Determine the (X, Y) coordinate at the center of the cell enclosing the given text.  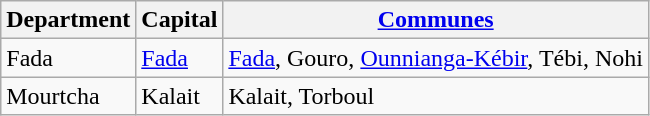
Kalait, Torboul (436, 96)
Fada, Gouro, Ounnianga-Kébir, Tébi, Nohi (436, 58)
Kalait (180, 96)
Mourtcha (68, 96)
Communes (436, 20)
Department (68, 20)
Capital (180, 20)
